Capture the cell that displays the provided text and extract its [x, y] central coordinate. 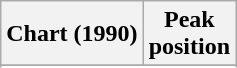
Peakposition [189, 34]
Chart (1990) [72, 34]
